Provide the [x, y] coordinate of the cell's center where the given text is located.  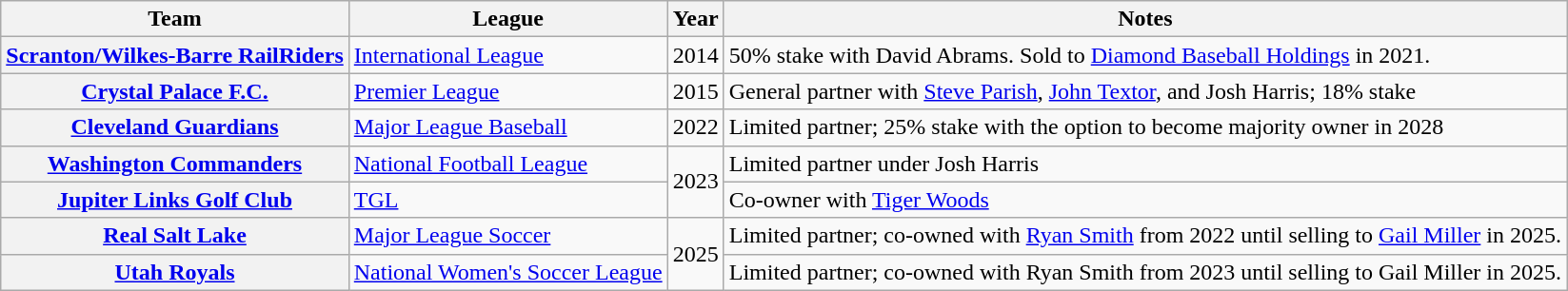
National Football League [508, 164]
2015 [695, 91]
Premier League [508, 91]
Jupiter Links Golf Club [175, 200]
Team [175, 19]
Co-owner with Tiger Woods [1144, 200]
2022 [695, 127]
Limited partner; co-owned with Ryan Smith from 2022 until selling to Gail Miller in 2025. [1144, 236]
Washington Commanders [175, 164]
Notes [1144, 19]
TGL [508, 200]
2025 [695, 254]
Major League Baseball [508, 127]
National Women's Soccer League [508, 272]
2014 [695, 55]
Real Salt Lake [175, 236]
Utah Royals [175, 272]
Limited partner; 25% stake with the option to become majority owner in 2028 [1144, 127]
Scranton/Wilkes-Barre RailRiders [175, 55]
Cleveland Guardians [175, 127]
International League [508, 55]
General partner with Steve Parish, John Textor, and Josh Harris; 18% stake [1144, 91]
Limited partner; co-owned with Ryan Smith from 2023 until selling to Gail Miller in 2025. [1144, 272]
50% stake with David Abrams. Sold to Diamond Baseball Holdings in 2021. [1144, 55]
League [508, 19]
Limited partner under Josh Harris [1144, 164]
Year [695, 19]
2023 [695, 182]
Major League Soccer [508, 236]
Crystal Palace F.C. [175, 91]
